Detect which cell encompasses the target text, then output its [x, y] center coordinate. 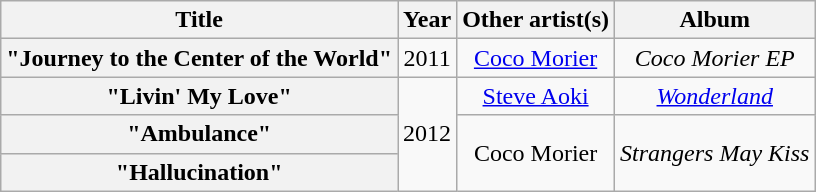
"Livin' My Love" [200, 96]
Coco Morier EP [715, 58]
Strangers May Kiss [715, 153]
2012 [428, 134]
2011 [428, 58]
Other artist(s) [536, 20]
Album [715, 20]
"Journey to the Center of the World" [200, 58]
"Hallucination" [200, 172]
Year [428, 20]
"Ambulance" [200, 134]
Title [200, 20]
Wonderland [715, 96]
Steve Aoki [536, 96]
